Pinpoint the cell where the given text exists, returning its [X, Y] midpoint coordinate. 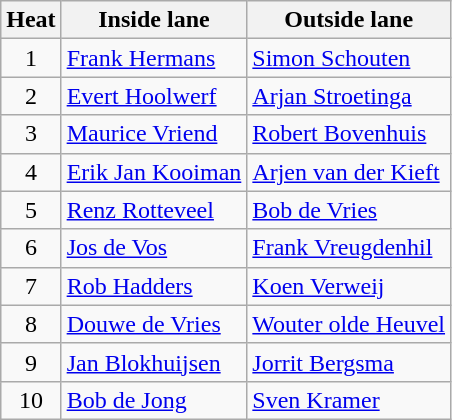
Heat [31, 20]
Frank Hermans [154, 58]
Robert Bovenhuis [349, 134]
7 [31, 286]
Sven Kramer [349, 400]
8 [31, 324]
3 [31, 134]
9 [31, 362]
Rob Hadders [154, 286]
Bob de Jong [154, 400]
Arjen van der Kieft [349, 172]
Simon Schouten [349, 58]
6 [31, 248]
10 [31, 400]
Renz Rotteveel [154, 210]
Douwe de Vries [154, 324]
4 [31, 172]
Outside lane [349, 20]
2 [31, 96]
Bob de Vries [349, 210]
Frank Vreugdenhil [349, 248]
Koen Verweij [349, 286]
Jorrit Bergsma [349, 362]
Arjan Stroetinga [349, 96]
Jos de Vos [154, 248]
1 [31, 58]
Wouter olde Heuvel [349, 324]
Jan Blokhuijsen [154, 362]
Evert Hoolwerf [154, 96]
5 [31, 210]
Inside lane [154, 20]
Maurice Vriend [154, 134]
Erik Jan Kooiman [154, 172]
